Pinpoint the cell where the given text exists, returning its (X, Y) midpoint coordinate. 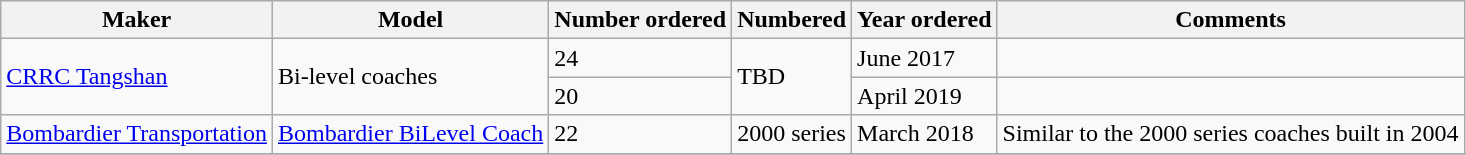
Numbered (792, 20)
Comments (1230, 20)
22 (640, 134)
20 (640, 96)
Bi-level coaches (410, 77)
24 (640, 58)
TBD (792, 77)
Year ordered (924, 20)
Bombardier Transportation (137, 134)
June 2017 (924, 58)
March 2018 (924, 134)
CRRC Tangshan (137, 77)
April 2019 (924, 96)
Bombardier BiLevel Coach (410, 134)
Maker (137, 20)
Model (410, 20)
Number ordered (640, 20)
2000 series (792, 134)
Similar to the 2000 series coaches built in 2004 (1230, 134)
